Extract the (X, Y) coordinate from the center of the cell holding the provided text.  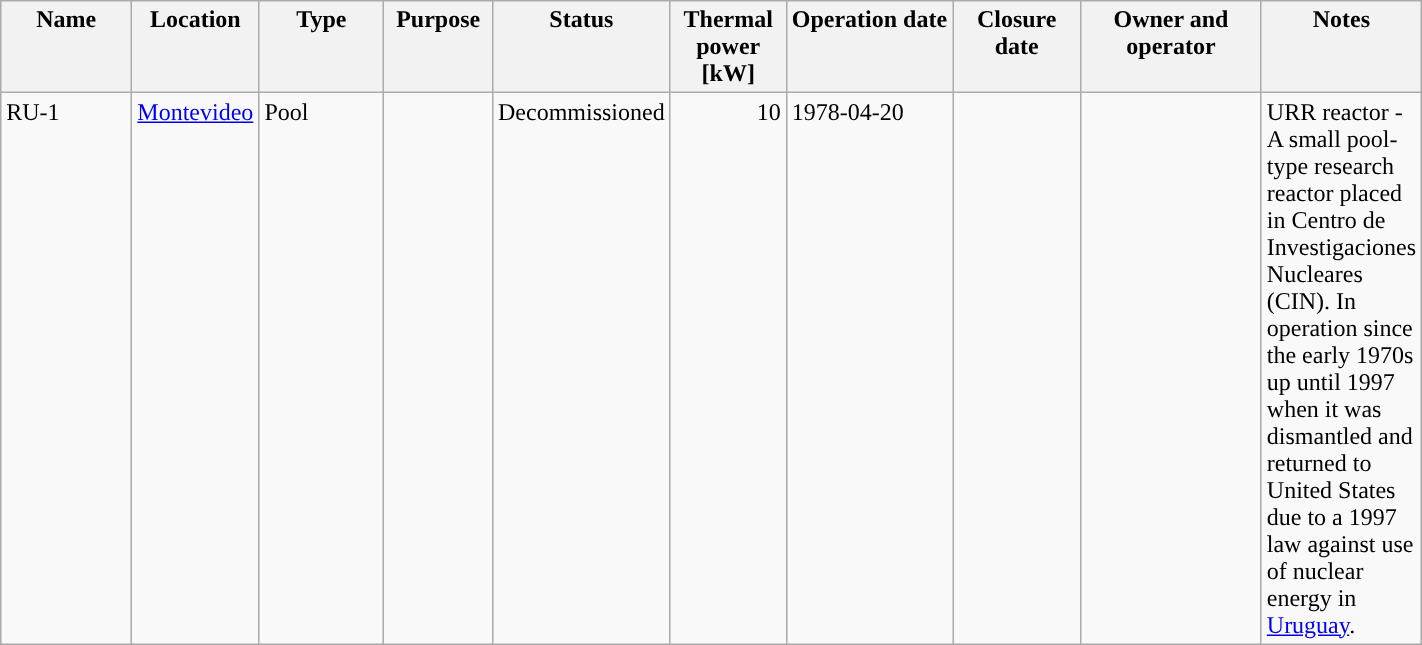
1978-04-20 (869, 368)
Thermal power [kW] (728, 47)
Decommissioned (581, 368)
Name (66, 47)
Notes (1341, 47)
Type (322, 47)
Location (196, 47)
RU-1 (66, 368)
Purpose (438, 47)
Status (581, 47)
10 (728, 368)
Operation date (869, 47)
Closure date (1017, 47)
Pool (322, 368)
Montevideo (196, 368)
Owner and operator (1172, 47)
